For the text-containing cell, return its midpoint in [x, y] coordinate format. 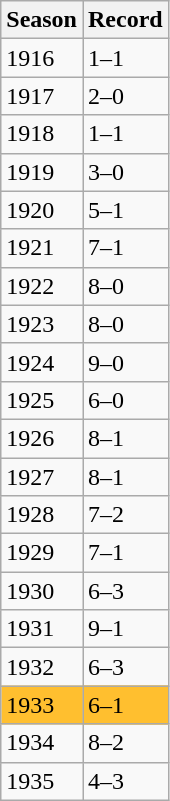
9–0 [125, 362]
4–3 [125, 781]
1928 [42, 515]
1917 [42, 96]
7–2 [125, 515]
2–0 [125, 96]
3–0 [125, 172]
9–1 [125, 629]
1921 [42, 248]
1934 [42, 743]
1930 [42, 591]
1932 [42, 667]
1922 [42, 286]
1925 [42, 400]
1927 [42, 477]
6–0 [125, 400]
1916 [42, 58]
1935 [42, 781]
1924 [42, 362]
1923 [42, 324]
1933 [42, 705]
8–2 [125, 743]
1920 [42, 210]
1931 [42, 629]
5–1 [125, 210]
1919 [42, 172]
6–1 [125, 705]
1926 [42, 438]
Record [125, 20]
1929 [42, 553]
1918 [42, 134]
Season [42, 20]
